Return [x, y] of the center of cell containing provided text 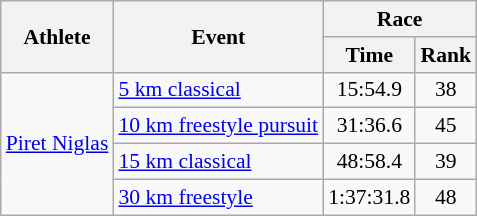
48:58.4 [369, 162]
Rank [446, 55]
15:54.9 [369, 90]
10 km freestyle pursuit [218, 126]
Race [400, 19]
Piret Niglas [58, 143]
31:36.6 [369, 126]
15 km classical [218, 162]
5 km classical [218, 90]
Event [218, 36]
48 [446, 197]
30 km freestyle [218, 197]
45 [446, 126]
38 [446, 90]
1:37:31.8 [369, 197]
39 [446, 162]
Time [369, 55]
Athlete [58, 36]
